Scan for the cell matching the given text and deliver its [x, y] coordinate at center. 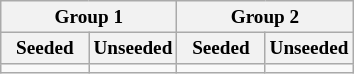
Group 2 [265, 17]
Group 1 [89, 17]
